Output the [X, Y] coordinate of the center of the cell containing the given text.  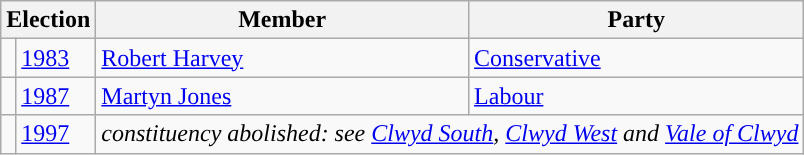
Martyn Jones [282, 96]
Conservative [636, 58]
constituency abolished: see Clwyd South, Clwyd West and Vale of Clwyd [450, 134]
1983 [56, 58]
Member [282, 20]
Robert Harvey [282, 58]
1987 [56, 96]
Election [48, 20]
1997 [56, 134]
Labour [636, 96]
Party [636, 20]
